Pinpoint the cell where the given text exists, returning its (x, y) midpoint coordinate. 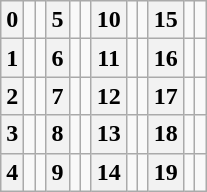
15 (166, 20)
19 (166, 172)
5 (58, 20)
18 (166, 134)
8 (58, 134)
1 (12, 58)
13 (108, 134)
9 (58, 172)
14 (108, 172)
7 (58, 96)
17 (166, 96)
4 (12, 172)
11 (108, 58)
10 (108, 20)
6 (58, 58)
3 (12, 134)
0 (12, 20)
12 (108, 96)
16 (166, 58)
2 (12, 96)
